Identify which cell holds the provided text, then report its (x, y) central coordinate. 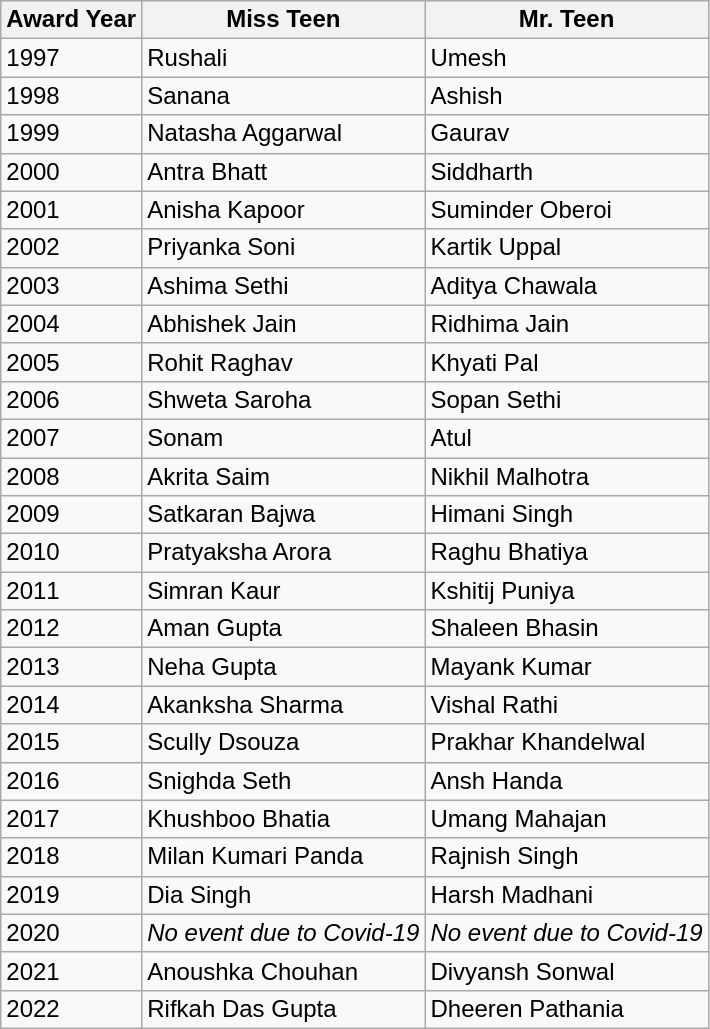
1997 (72, 58)
Dheeren Pathania (566, 1009)
Suminder Oberoi (566, 210)
1998 (72, 96)
Akanksha Sharma (284, 705)
Aman Gupta (284, 629)
2006 (72, 400)
Kartik Uppal (566, 248)
Aditya Chawala (566, 286)
Siddharth (566, 172)
Anisha Kapoor (284, 210)
2001 (72, 210)
2017 (72, 819)
Award Year (72, 20)
2000 (72, 172)
2013 (72, 667)
Akrita Saim (284, 477)
Neha Gupta (284, 667)
Antra Bhatt (284, 172)
2007 (72, 438)
Miss Teen (284, 20)
Pratyaksha Arora (284, 553)
2022 (72, 1009)
Dia Singh (284, 895)
Ashish (566, 96)
Sanana (284, 96)
Prakhar Khandelwal (566, 743)
Sonam (284, 438)
Satkaran Bajwa (284, 515)
Harsh Madhani (566, 895)
Abhishek Jain (284, 324)
2014 (72, 705)
2018 (72, 857)
Rajnish Singh (566, 857)
Ashima Sethi (284, 286)
Umesh (566, 58)
Rushali (284, 58)
Raghu Bhatiya (566, 553)
Divyansh Sonwal (566, 971)
2002 (72, 248)
Milan Kumari Panda (284, 857)
Scully Dsouza (284, 743)
Priyanka Soni (284, 248)
Khyati Pal (566, 362)
Rifkah Das Gupta (284, 1009)
2016 (72, 781)
2012 (72, 629)
Umang Mahajan (566, 819)
2015 (72, 743)
2020 (72, 933)
Gaurav (566, 134)
Snighda Seth (284, 781)
Anoushka Chouhan (284, 971)
2005 (72, 362)
Nikhil Malhotra (566, 477)
2010 (72, 553)
Kshitij Puniya (566, 591)
Mayank Kumar (566, 667)
1999 (72, 134)
Atul (566, 438)
Shaleen Bhasin (566, 629)
Sopan Sethi (566, 400)
Ansh Handa (566, 781)
Mr. Teen (566, 20)
Himani Singh (566, 515)
Vishal Rathi (566, 705)
2004 (72, 324)
2011 (72, 591)
Simran Kaur (284, 591)
2008 (72, 477)
Ridhima Jain (566, 324)
2019 (72, 895)
Rohit Raghav (284, 362)
2009 (72, 515)
2003 (72, 286)
Shweta Saroha (284, 400)
2021 (72, 971)
Natasha Aggarwal (284, 134)
Khushboo Bhatia (284, 819)
